Return [x, y] of the center of cell containing provided text 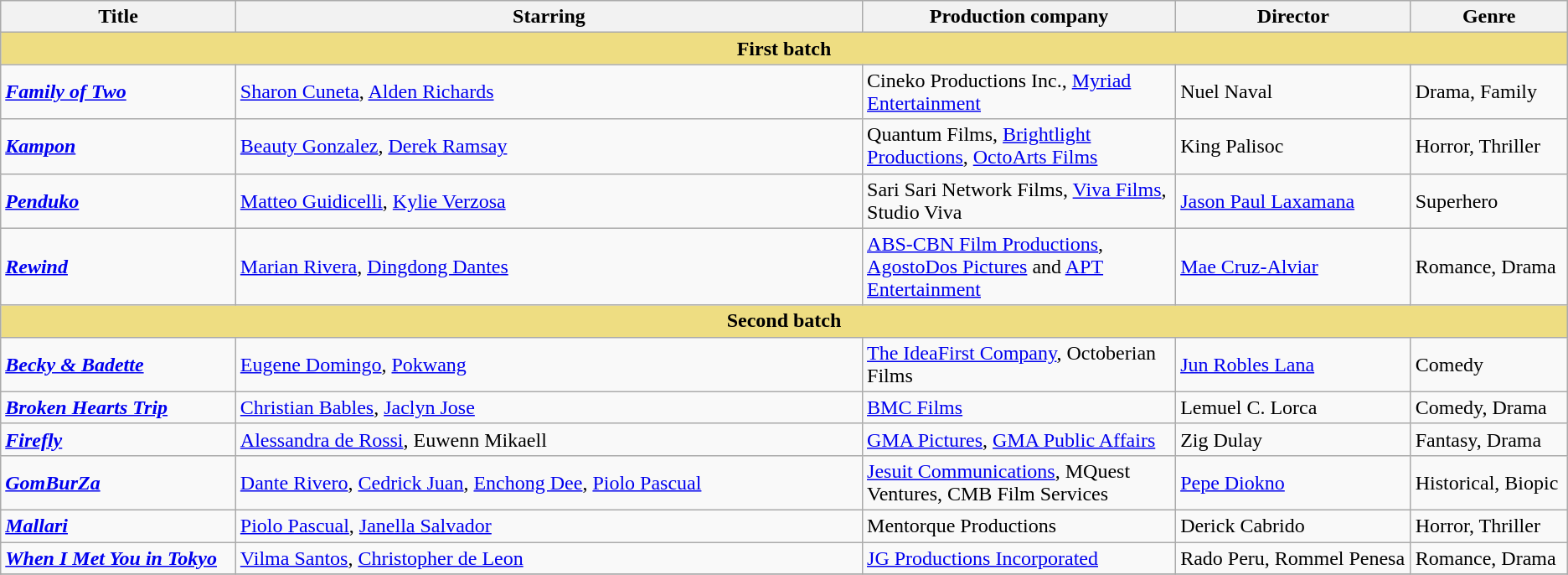
BMC Films [1019, 407]
ABS-CBN Film Productions, AgostoDos Pictures and APT Entertainment [1019, 267]
When I Met You in Tokyo [119, 557]
Jun Robles Lana [1293, 364]
GMA Pictures, GMA Public Affairs [1019, 439]
GomBurZa [119, 483]
Director [1293, 17]
Rado Peru, Rommel Penesa [1293, 557]
Dante Rivero, Cedrick Juan, Enchong Dee, Piolo Pascual [549, 483]
Superhero [1489, 201]
Christian Bables, Jaclyn Jose [549, 407]
Nuel Naval [1293, 92]
Cineko Productions Inc., Myriad Entertainment [1019, 92]
Sari Sari Network Films, Viva Films, Studio Viva [1019, 201]
Comedy, Drama [1489, 407]
Jason Paul Laxamana [1293, 201]
Quantum Films, Brightlight Productions, OctoArts Films [1019, 146]
Becky & Badette [119, 364]
Matteo Guidicelli, Kylie Verzosa [549, 201]
Penduko [119, 201]
Derick Cabrido [1293, 526]
Rewind [119, 267]
King Palisoc [1293, 146]
Historical, Biopic [1489, 483]
Production company [1019, 17]
Piolo Pascual, Janella Salvador [549, 526]
Starring [549, 17]
Broken Hearts Trip [119, 407]
Firefly [119, 439]
Drama, Family [1489, 92]
Comedy [1489, 364]
Alessandra de Rossi, Euwenn Mikaell [549, 439]
Pepe Diokno [1293, 483]
The IdeaFirst Company, Octoberian Films [1019, 364]
Eugene Domingo, Pokwang [549, 364]
Jesuit Communications, MQuest Ventures, CMB Film Services [1019, 483]
Kampon [119, 146]
Zig Dulay [1293, 439]
Vilma Santos, Christopher de Leon [549, 557]
Mentorque Productions [1019, 526]
Fantasy, Drama [1489, 439]
JG Productions Incorporated [1019, 557]
Beauty Gonzalez, Derek Ramsay [549, 146]
Family of Two [119, 92]
Second batch [784, 321]
Lemuel C. Lorca [1293, 407]
Mallari [119, 526]
Genre [1489, 17]
Marian Rivera, Dingdong Dantes [549, 267]
First batch [784, 49]
Mae Cruz-Alviar [1293, 267]
Sharon Cuneta, Alden Richards [549, 92]
Title [119, 17]
